Search for the cell housing the specified text and yield its (X, Y) center coordinate. 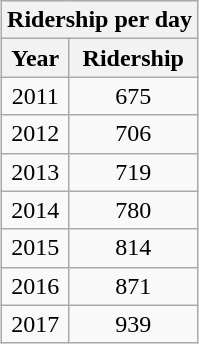
675 (134, 96)
814 (134, 248)
2014 (36, 210)
2013 (36, 172)
2011 (36, 96)
2012 (36, 134)
2015 (36, 248)
706 (134, 134)
871 (134, 286)
939 (134, 324)
Year (36, 58)
Ridership (134, 58)
2017 (36, 324)
780 (134, 210)
2016 (36, 286)
719 (134, 172)
Ridership per day (100, 20)
